Search for the cell housing the specified text and yield its [x, y] center coordinate. 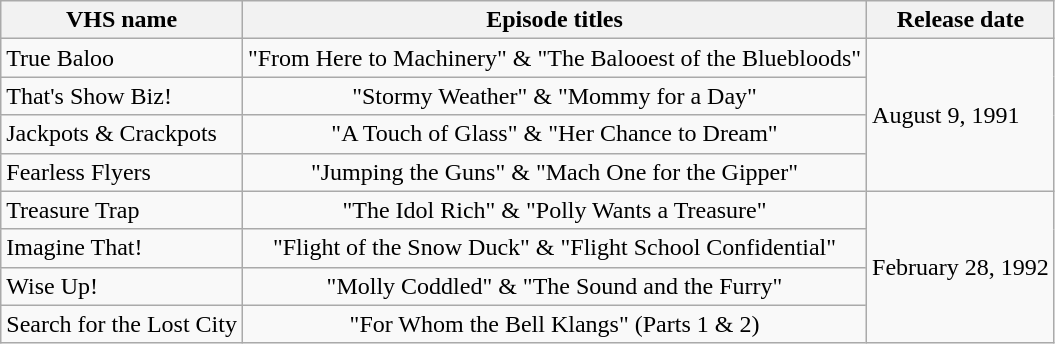
"Stormy Weather" & "Mommy for a Day" [554, 96]
"For Whom the Bell Klangs" (Parts 1 & 2) [554, 324]
Imagine That! [122, 248]
Jackpots & Crackpots [122, 134]
February 28, 1992 [961, 267]
Release date [961, 20]
That's Show Biz! [122, 96]
"Molly Coddled" & "The Sound and the Furry" [554, 286]
"Flight of the Snow Duck" & "Flight School Confidential" [554, 248]
Treasure Trap [122, 210]
Fearless Flyers [122, 172]
Wise Up! [122, 286]
VHS name [122, 20]
Search for the Lost City [122, 324]
True Baloo [122, 58]
Episode titles [554, 20]
"Jumping the Guns" & "Mach One for the Gipper" [554, 172]
August 9, 1991 [961, 115]
"From Here to Machinery" & "The Balooest of the Bluebloods" [554, 58]
"The Idol Rich" & "Polly Wants a Treasure" [554, 210]
"A Touch of Glass" & "Her Chance to Dream" [554, 134]
